Return the [X, Y] coordinate for the center point of the cell that contains the specified text.  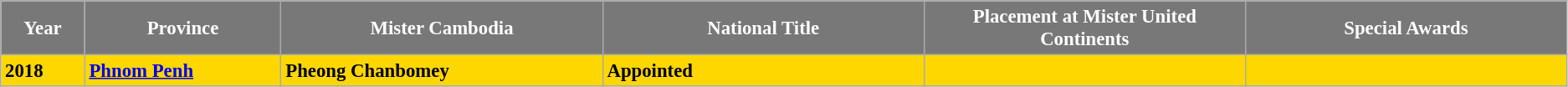
Year [43, 28]
Province [182, 28]
Phnom Penh [182, 71]
Pheong Chanbomey [442, 71]
Placement at Mister United Continents [1084, 28]
2018 [43, 71]
Special Awards [1406, 28]
Appointed [763, 71]
National Title [763, 28]
Mister Cambodia [442, 28]
